Detect which cell encompasses the target text, then output its [x, y] center coordinate. 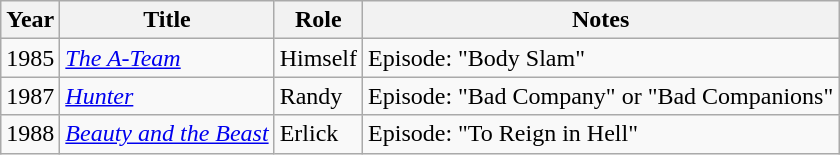
1987 [30, 96]
1985 [30, 58]
Episode: "To Reign in Hell" [601, 134]
Erlick [318, 134]
Hunter [167, 96]
Himself [318, 58]
1988 [30, 134]
Beauty and the Beast [167, 134]
Notes [601, 20]
Episode: "Body Slam" [601, 58]
The A-Team [167, 58]
Episode: "Bad Company" or "Bad Companions" [601, 96]
Randy [318, 96]
Year [30, 20]
Role [318, 20]
Title [167, 20]
